Scan for the cell matching the given text and deliver its (x, y) coordinate at center. 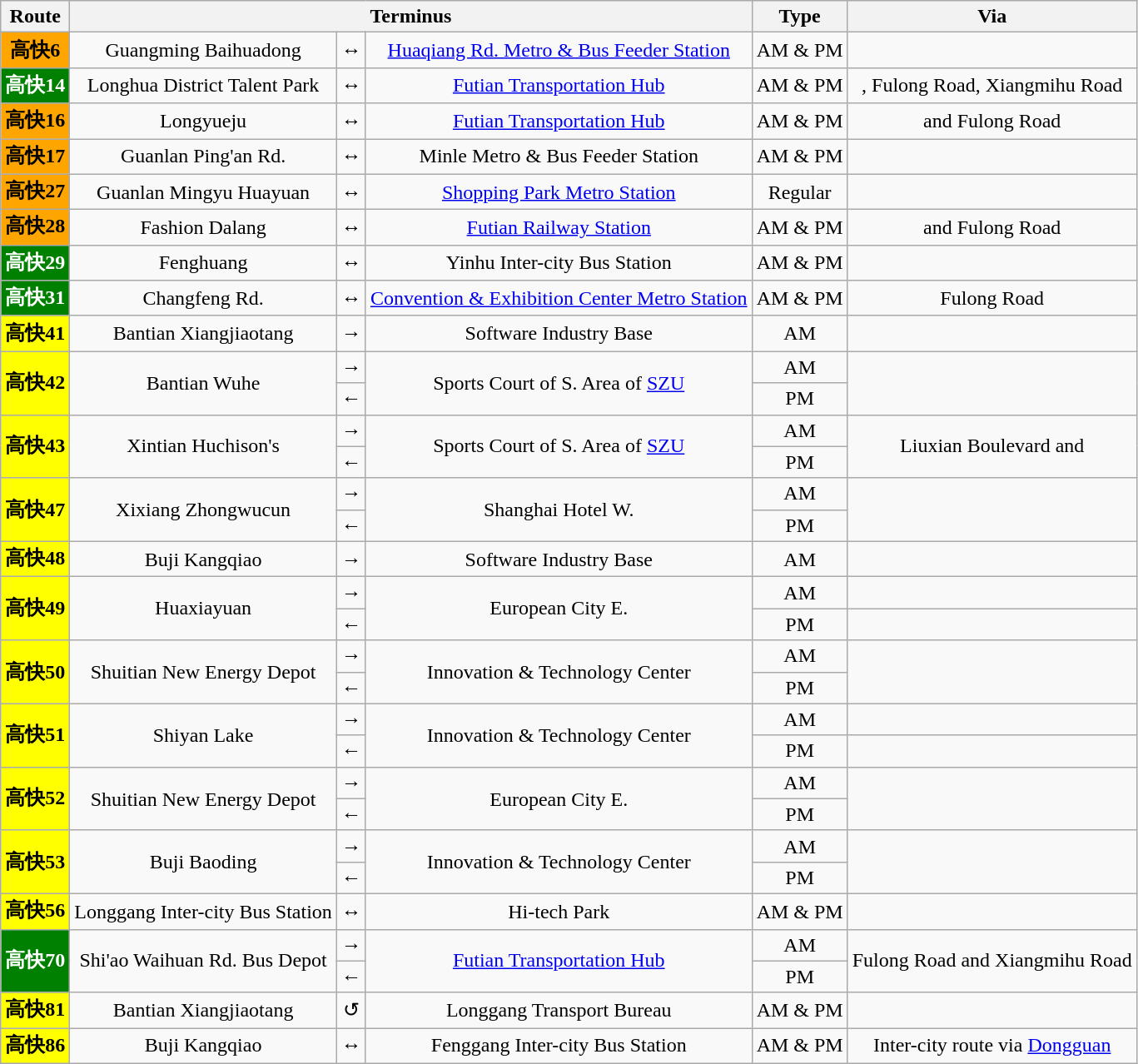
高快31 (35, 298)
Longyueju (203, 122)
Xixiang Zhongwucun (203, 510)
Hi-tech Park (559, 911)
高快43 (35, 446)
Huaqiang Rd. Metro & Bus Feeder Station (559, 50)
Liuxian Boulevard and (992, 446)
Bantian Wuhe (203, 383)
Guanlan Mingyu Huayuan (203, 191)
高快28 (35, 228)
Regular (799, 191)
Fulong Road and Xiangmihu Road (992, 961)
↺ (351, 1011)
高快27 (35, 191)
Route (35, 17)
高快42 (35, 383)
Minle Metro & Bus Feeder Station (559, 157)
Yinhu Inter-city Bus Station (559, 263)
Terminus (411, 17)
Convention & Exhibition Center Metro Station (559, 298)
高快70 (35, 961)
Futian Railway Station (559, 228)
高快14 (35, 85)
高快51 (35, 735)
高快50 (35, 672)
Shopping Park Metro Station (559, 191)
Shanghai Hotel W. (559, 510)
Inter-city route via Dongguan (992, 1046)
高快48 (35, 559)
Guangming Baihuadong (203, 50)
高快52 (35, 798)
Type (799, 17)
高快49 (35, 609)
高快81 (35, 1011)
高快16 (35, 122)
Xintian Huchison's (203, 446)
Longgang Transport Bureau (559, 1011)
Longhua District Talent Park (203, 85)
Fulong Road (992, 298)
Shiyan Lake (203, 735)
, Fulong Road, Xiangmihu Road (992, 85)
Fenghuang (203, 263)
Buji Baoding (203, 862)
Shi'ao Waihuan Rd. Bus Depot (203, 961)
Guanlan Ping'an Rd. (203, 157)
Longgang Inter-city Bus Station (203, 911)
Fenggang Inter-city Bus Station (559, 1046)
高快41 (35, 333)
高快47 (35, 510)
Fashion Dalang (203, 228)
高快6 (35, 50)
Huaxiayuan (203, 609)
高快86 (35, 1046)
高快29 (35, 263)
高快56 (35, 911)
Via (992, 17)
Changfeng Rd. (203, 298)
高快17 (35, 157)
高快53 (35, 862)
